Identify which cell holds the provided text, then report its [X, Y] central coordinate. 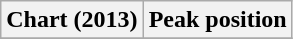
Chart (2013) [72, 20]
Peak position [218, 20]
